Identify which cell holds the provided text, then report its [X, Y] central coordinate. 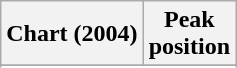
Peakposition [189, 34]
Chart (2004) [72, 34]
